For the text-containing cell, return its midpoint in [x, y] coordinate format. 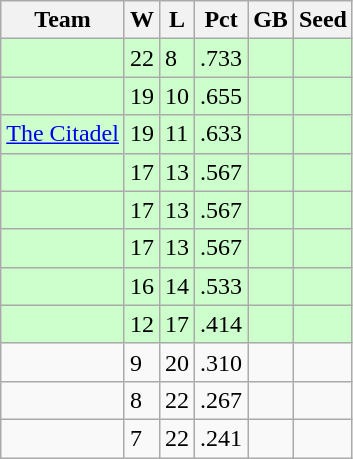
16 [142, 286]
Pct [222, 20]
GB [271, 20]
.414 [222, 324]
7 [142, 438]
20 [178, 362]
11 [178, 134]
.267 [222, 400]
.733 [222, 58]
10 [178, 96]
9 [142, 362]
.655 [222, 96]
Seed [322, 20]
14 [178, 286]
.241 [222, 438]
Team [63, 20]
The Citadel [63, 134]
W [142, 20]
.633 [222, 134]
.310 [222, 362]
12 [142, 324]
L [178, 20]
.533 [222, 286]
